Extract the [X, Y] coordinate from the center of the cell holding the provided text.  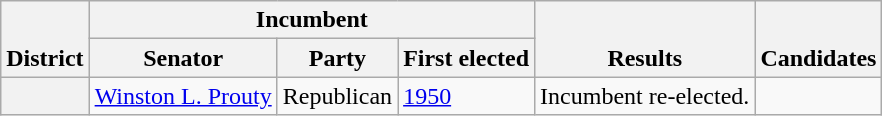
Republican [337, 96]
Incumbent [312, 20]
Senator [183, 58]
1950 [466, 96]
Candidates [818, 39]
First elected [466, 58]
Party [337, 58]
Incumbent re-elected. [645, 96]
Winston L. Prouty [183, 96]
District [45, 39]
Results [645, 39]
